Return the [X, Y] coordinate for the center point of the cell that contains the specified text.  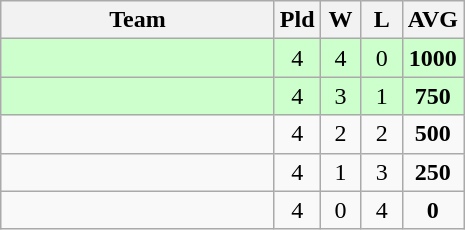
1000 [432, 58]
W [340, 20]
250 [432, 172]
L [382, 20]
500 [432, 134]
Team [138, 20]
Pld [297, 20]
AVG [432, 20]
750 [432, 96]
